Extract the (x, y) coordinate from the center of the cell holding the provided text.  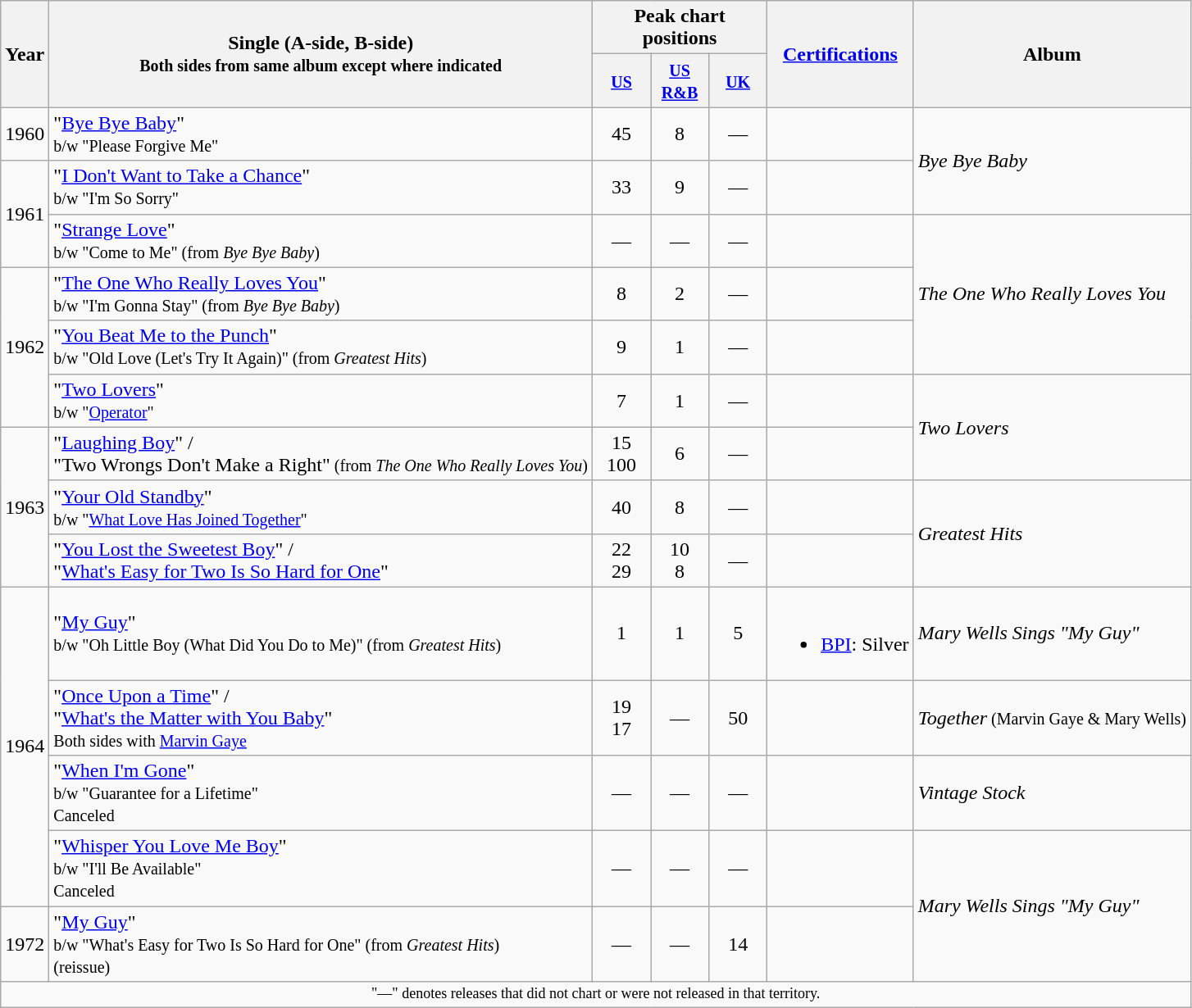
Year (25, 54)
1917 (621, 718)
"My Guy"b/w "Oh Little Boy (What Did You Do to Me)" (from Greatest Hits) (321, 633)
1960 (25, 134)
1961 (25, 214)
Single (A-side, B-side)Both sides from same album except where indicated (321, 54)
Greatest Hits (1052, 534)
The One Who Really Loves You (1052, 293)
"My Guy"b/w "What's Easy for Two Is So Hard for One" (from Greatest Hits)(reissue) (321, 944)
7 (621, 400)
"You Lost the Sweetest Boy" /"What's Easy for Two Is So Hard for One" (321, 561)
1962 (25, 347)
BPI: Silver (840, 633)
UK (738, 80)
Together (Marvin Gaye & Mary Wells) (1052, 718)
Album (1052, 54)
"Your Old Standby"b/w "What Love Has Joined Together" (321, 506)
33 (621, 187)
1963 (25, 506)
108 (680, 561)
US R&B (680, 80)
50 (738, 718)
"Bye Bye Baby"b/w "Please Forgive Me" (321, 134)
6 (680, 454)
45 (621, 134)
"Two Lovers"b/w "Operator" (321, 400)
"I Don't Want to Take a Chance"b/w "I'm So Sorry" (321, 187)
"When I'm Gone"b/w "Guarantee for a Lifetime"Canceled (321, 793)
1972 (25, 944)
14 (738, 944)
1964 (25, 746)
"You Beat Me to the Punch"b/w "Old Love (Let's Try It Again)" (from Greatest Hits) (321, 347)
15100 (621, 454)
2229 (621, 561)
"Laughing Boy" /"Two Wrongs Don't Make a Right" (from The One Who Really Loves You) (321, 454)
40 (621, 506)
"Whisper You Love Me Boy"b/w "I'll Be Available"Canceled (321, 869)
Vintage Stock (1052, 793)
Two Lovers (1052, 427)
"—" denotes releases that did not chart or were not released in that territory. (596, 995)
"The One Who Really Loves You"b/w "I'm Gonna Stay" (from Bye Bye Baby) (321, 293)
US (621, 80)
"Strange Love"b/w "Come to Me" (from Bye Bye Baby) (321, 241)
"Once Upon a Time" /"What's the Matter with You Baby" Both sides with Marvin Gaye (321, 718)
Bye Bye Baby (1052, 161)
2 (680, 293)
Certifications (840, 54)
5 (738, 633)
Peak chart positions (679, 28)
